From the cell containing the given text, extract its center point as [X, Y] coordinate. 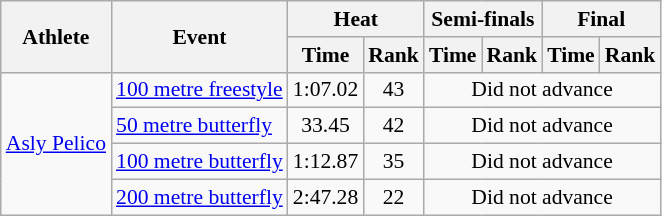
22 [394, 197]
Semi-finals [483, 19]
42 [394, 126]
35 [394, 162]
Asly Pelico [56, 143]
33.45 [326, 126]
50 metre butterfly [200, 126]
Athlete [56, 36]
2:47.28 [326, 197]
1:12.87 [326, 162]
Heat [356, 19]
100 metre butterfly [200, 162]
Final [601, 19]
Event [200, 36]
200 metre butterfly [200, 197]
1:07.02 [326, 90]
100 metre freestyle [200, 90]
43 [394, 90]
